For the text-containing cell, return its midpoint in (x, y) coordinate format. 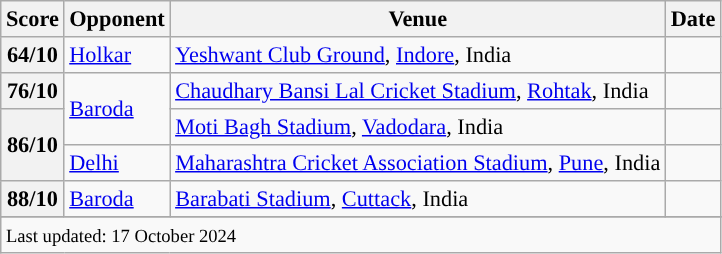
Holkar (117, 55)
Venue (418, 19)
Yeshwant Club Ground, Indore, India (418, 55)
Score (32, 19)
Maharashtra Cricket Association Stadium, Pune, India (418, 162)
Barabati Stadium, Cuttack, India (418, 198)
64/10 (32, 55)
Chaudhary Bansi Lal Cricket Stadium, Rohtak, India (418, 90)
Last updated: 17 October 2024 (361, 234)
Date (694, 19)
88/10 (32, 198)
Delhi (117, 162)
Opponent (117, 19)
Moti Bagh Stadium, Vadodara, India (418, 126)
86/10 (32, 144)
76/10 (32, 90)
